Search for the cell housing the specified text and yield its [X, Y] center coordinate. 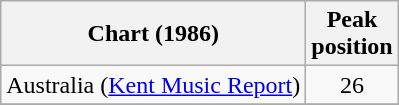
26 [352, 85]
Chart (1986) [154, 34]
Australia (Kent Music Report) [154, 85]
Peakposition [352, 34]
